From the cell containing the given text, extract its center point as (X, Y) coordinate. 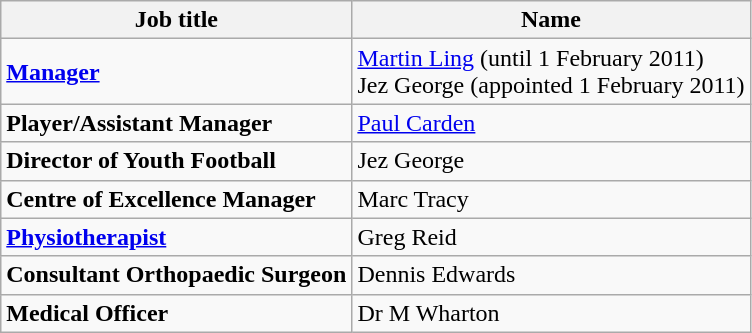
Player/Assistant Manager (176, 123)
Job title (176, 20)
Jez George (551, 161)
Centre of Excellence Manager (176, 199)
Dr M Wharton (551, 313)
Director of Youth Football (176, 161)
Paul Carden (551, 123)
Martin Ling (until 1 February 2011) Jez George (appointed 1 February 2011) (551, 72)
Manager (176, 72)
Dennis Edwards (551, 275)
Consultant Orthopaedic Surgeon (176, 275)
Marc Tracy (551, 199)
Medical Officer (176, 313)
Greg Reid (551, 237)
Name (551, 20)
Physiotherapist (176, 237)
